Extract the (x, y) coordinate from the center of the cell holding the provided text.  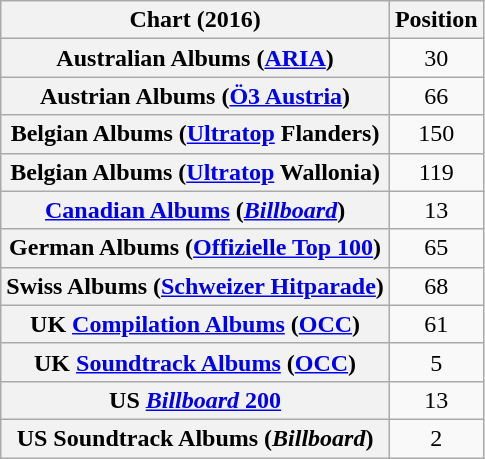
30 (436, 58)
Swiss Albums (Schweizer Hitparade) (196, 286)
Australian Albums (ARIA) (196, 58)
66 (436, 96)
68 (436, 286)
German Albums (Offizielle Top 100) (196, 248)
Canadian Albums (Billboard) (196, 210)
UK Soundtrack Albums (OCC) (196, 362)
Position (436, 20)
UK Compilation Albums (OCC) (196, 324)
Belgian Albums (Ultratop Wallonia) (196, 172)
65 (436, 248)
Chart (2016) (196, 20)
2 (436, 438)
Belgian Albums (Ultratop Flanders) (196, 134)
61 (436, 324)
5 (436, 362)
119 (436, 172)
US Billboard 200 (196, 400)
Austrian Albums (Ö3 Austria) (196, 96)
US Soundtrack Albums (Billboard) (196, 438)
150 (436, 134)
